Scan for the cell matching the given text and deliver its (X, Y) coordinate at center. 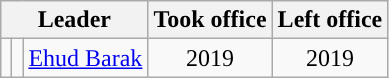
Took office (210, 20)
Ehud Barak (86, 58)
Leader (74, 20)
Left office (330, 20)
